For the text-containing cell, return its midpoint in (X, Y) coordinate format. 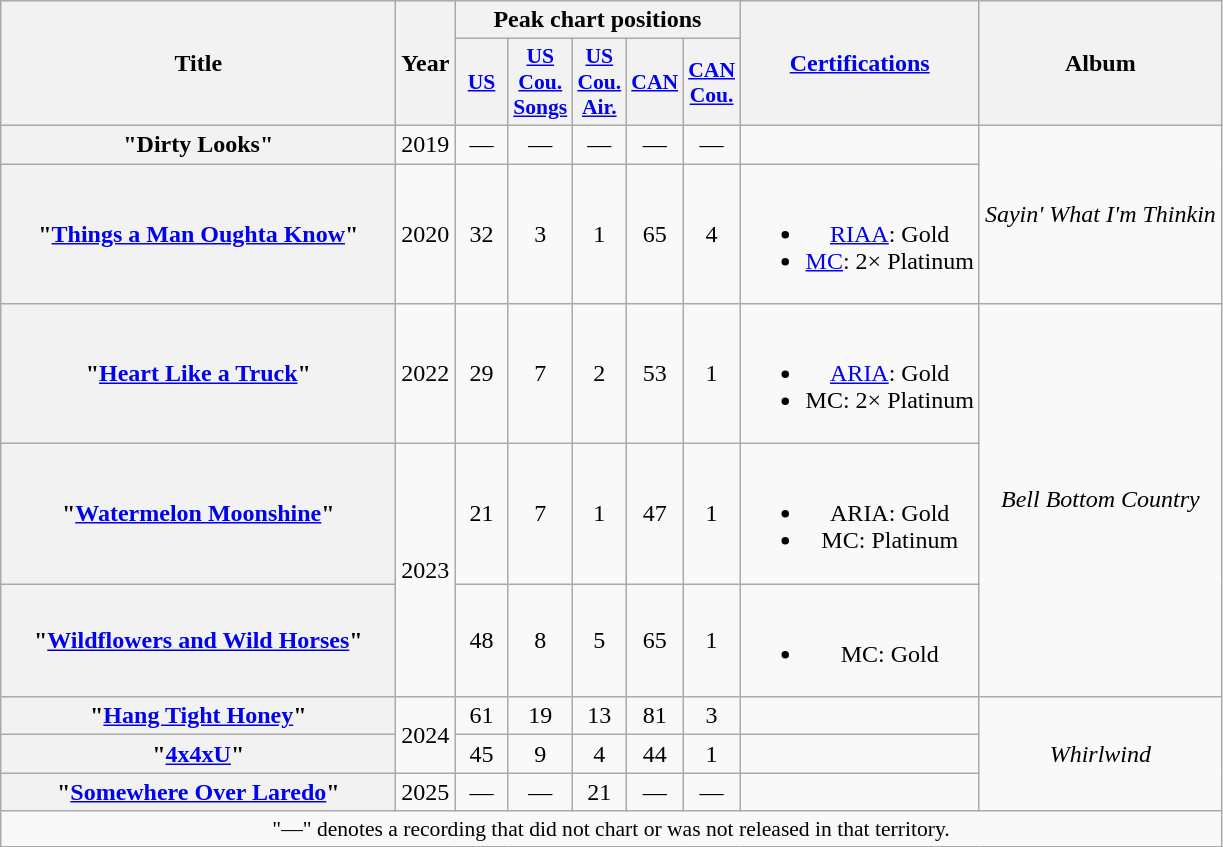
13 (599, 716)
8 (540, 640)
"Wildflowers and Wild Horses" (198, 640)
19 (540, 716)
5 (599, 640)
USCou.Air. (599, 82)
2024 (426, 735)
ARIA: GoldMC: Platinum (860, 514)
Year (426, 64)
2 (599, 374)
Title (198, 64)
2023 (426, 570)
48 (482, 640)
MC: Gold (860, 640)
CAN (654, 82)
45 (482, 754)
9 (540, 754)
US (482, 82)
"Watermelon Moonshine" (198, 514)
Peak chart positions (598, 20)
"—" denotes a recording that did not chart or was not released in that territory. (612, 829)
"Things a Man Oughta Know" (198, 234)
Bell Bottom Country (1100, 500)
Whirlwind (1100, 754)
2020 (426, 234)
USCou.Songs (540, 82)
81 (654, 716)
Sayin' What I'm Thinkin (1100, 214)
2025 (426, 792)
Certifications (860, 64)
CANCou. (712, 82)
32 (482, 234)
2019 (426, 144)
Album (1100, 64)
"Hang Tight Honey" (198, 716)
44 (654, 754)
61 (482, 716)
47 (654, 514)
"Somewhere Over Laredo" (198, 792)
ARIA: GoldMC: 2× Platinum (860, 374)
"Heart Like a Truck" (198, 374)
2022 (426, 374)
RIAA: GoldMC: 2× Platinum (860, 234)
29 (482, 374)
53 (654, 374)
"4x4xU" (198, 754)
"Dirty Looks" (198, 144)
